From the cell containing the given text, extract its center point as [x, y] coordinate. 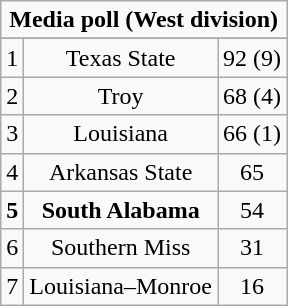
31 [252, 248]
6 [12, 248]
Arkansas State [121, 172]
7 [12, 286]
Texas State [121, 58]
5 [12, 210]
2 [12, 96]
92 (9) [252, 58]
3 [12, 134]
65 [252, 172]
Troy [121, 96]
68 (4) [252, 96]
Louisiana–Monroe [121, 286]
South Alabama [121, 210]
4 [12, 172]
54 [252, 210]
Louisiana [121, 134]
Southern Miss [121, 248]
16 [252, 286]
1 [12, 58]
Media poll (West division) [144, 20]
66 (1) [252, 134]
